For the text-containing cell, return its midpoint in [X, Y] coordinate format. 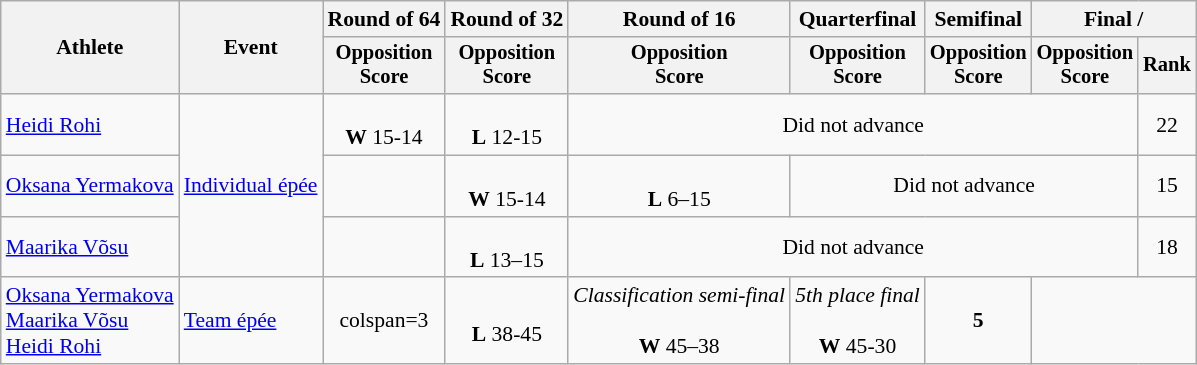
5 [978, 322]
Classification semi-finalW 45–38 [679, 322]
colspan=3 [384, 322]
Athlete [90, 48]
Round of 64 [384, 19]
Maarika Võsu [90, 248]
Round of 32 [506, 19]
L 13–15 [506, 248]
5th place finalW 45-30 [858, 322]
L 6–15 [679, 186]
Quarterfinal [858, 19]
Team épée [251, 322]
Individual épée [251, 186]
Semifinal [978, 19]
Oksana YermakovaMaarika VõsuHeidi Rohi [90, 322]
22 [1167, 124]
15 [1167, 186]
Final / [1114, 19]
L 12-15 [506, 124]
Round of 16 [679, 19]
18 [1167, 248]
Event [251, 48]
Rank [1167, 66]
Heidi Rohi [90, 124]
L 38-45 [506, 322]
Oksana Yermakova [90, 186]
